Pinpoint the cell where the given text exists, returning its [X, Y] midpoint coordinate. 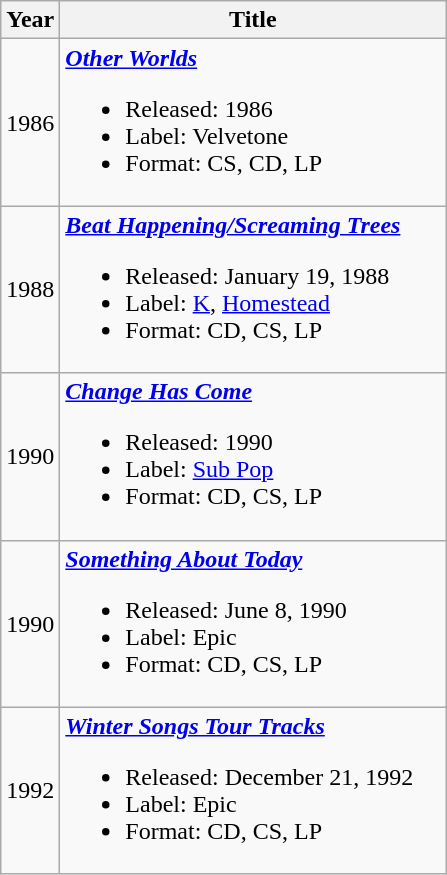
Change Has ComeReleased: 1990Label: Sub PopFormat: CD, CS, LP [253, 456]
1986 [30, 122]
Year [30, 20]
Winter Songs Tour TracksReleased: December 21, 1992Label: EpicFormat: CD, CS, LP [253, 790]
1988 [30, 290]
1992 [30, 790]
Something About TodayReleased: June 8, 1990Label: EpicFormat: CD, CS, LP [253, 624]
Title [253, 20]
Other WorldsReleased: 1986Label: VelvetoneFormat: CS, CD, LP [253, 122]
Beat Happening/Screaming TreesReleased: January 19, 1988Label: K, HomesteadFormat: CD, CS, LP [253, 290]
